Extract the [x, y] coordinate from the center of the cell holding the provided text.  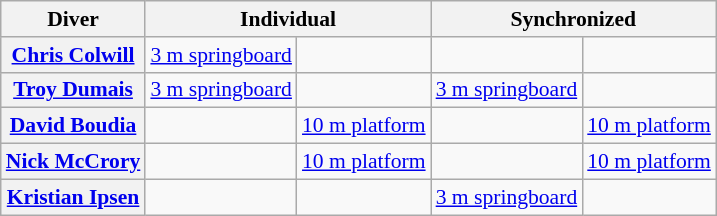
Troy Dumais [74, 90]
Diver [74, 19]
Kristian Ipsen [74, 197]
David Boudia [74, 126]
Chris Colwill [74, 55]
Synchronized [574, 19]
Individual [288, 19]
Nick McCrory [74, 162]
